Determine the [X, Y] coordinate at the center of the cell enclosing the given text.  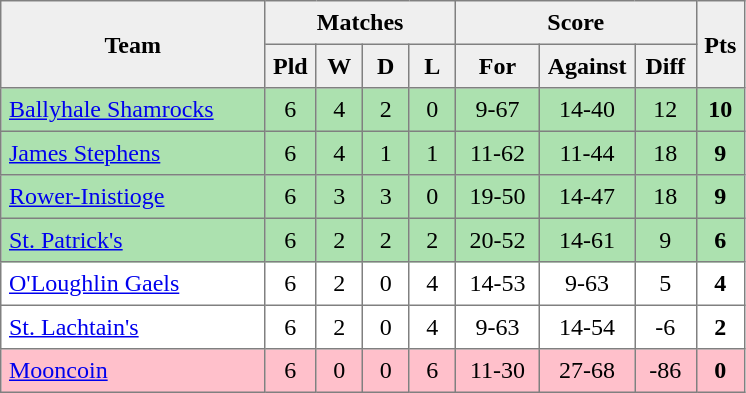
St. Lachtain's [133, 327]
14-54 [586, 327]
Matches [360, 23]
19-50 [497, 197]
Ballyhale Shamrocks [133, 110]
Pld [290, 66]
14-40 [586, 110]
For [497, 66]
10 [720, 110]
James Stephens [133, 153]
27-68 [586, 371]
Team [133, 44]
Diff [666, 66]
20-52 [497, 240]
D [385, 66]
W [339, 66]
-6 [666, 327]
O'Loughlin Gaels [133, 284]
9-67 [497, 110]
11-30 [497, 371]
5 [666, 284]
Mooncoin [133, 371]
Pts [720, 44]
11-44 [586, 153]
11-62 [497, 153]
Rower-Inistioge [133, 197]
Against [586, 66]
L [432, 66]
14-47 [586, 197]
14-53 [497, 284]
St. Patrick's [133, 240]
-86 [666, 371]
12 [666, 110]
Score [576, 23]
14-61 [586, 240]
